Pinpoint the cell where the given text exists, returning its [x, y] midpoint coordinate. 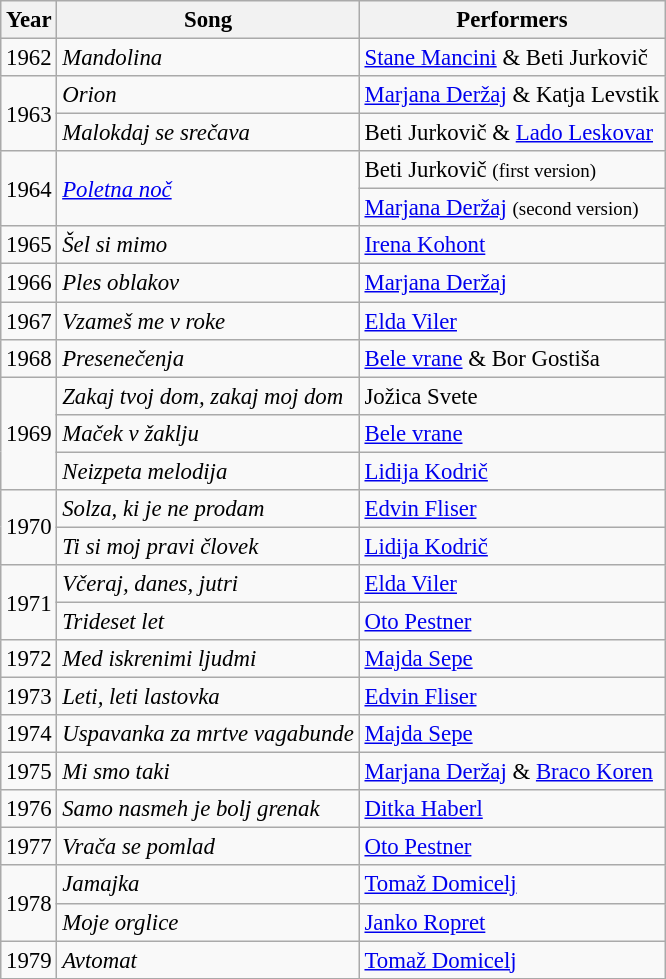
1969 [29, 434]
1975 [29, 772]
Vrača se pomlad [208, 847]
Janko Ropret [512, 922]
1973 [29, 697]
1977 [29, 847]
Mandolina [208, 58]
1962 [29, 58]
Vzameš me v roke [208, 321]
Irena Kohont [512, 245]
Avtomat [208, 960]
Marjana Deržaj & Katja Levstik [512, 95]
Malokdaj se srečava [208, 133]
1976 [29, 809]
Trideset let [208, 621]
Orion [208, 95]
1966 [29, 283]
Moje orglice [208, 922]
Samo nasmeh je bolj grenak [208, 809]
1970 [29, 528]
1972 [29, 659]
Beti Jurkovič (first version) [512, 170]
Ti si moj pravi človek [208, 546]
Poletna noč [208, 188]
1967 [29, 321]
Uspavanka za mrtve vagabunde [208, 734]
Včeraj, danes, jutri [208, 584]
Year [29, 20]
Maček v žaklju [208, 433]
1968 [29, 358]
Ditka Haberl [512, 809]
Leti, leti lastovka [208, 697]
1971 [29, 602]
1978 [29, 904]
Med iskrenimi ljudmi [208, 659]
Presenečenja [208, 358]
Performers [512, 20]
Solza, ki je ne prodam [208, 509]
Beti Jurkovič & Lado Leskovar [512, 133]
Mi smo taki [208, 772]
Jamajka [208, 885]
Neizpeta melodija [208, 471]
Marjana Deržaj [512, 283]
1963 [29, 114]
Marjana Deržaj (second version) [512, 208]
Ples oblakov [208, 283]
Stane Mancini & Beti Jurkovič [512, 58]
Jožica Svete [512, 396]
1965 [29, 245]
Bele vrane & Bor Gostiša [512, 358]
Šel si mimo [208, 245]
Song [208, 20]
Marjana Deržaj & Braco Koren [512, 772]
Zakaj tvoj dom, zakaj moj dom [208, 396]
1979 [29, 960]
Bele vrane [512, 433]
1974 [29, 734]
1964 [29, 188]
